Detect which cell encompasses the target text, then output its [x, y] center coordinate. 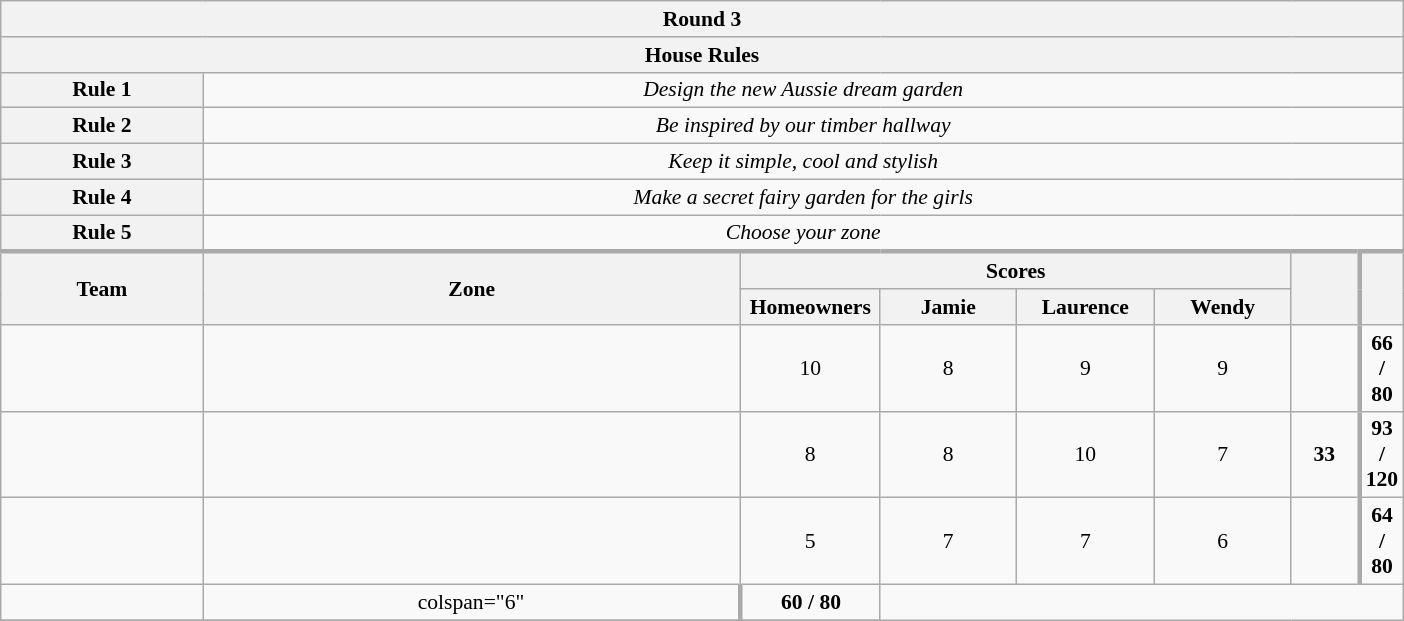
Round 3 [702, 19]
Design the new Aussie dream garden [803, 90]
64 / 80 [1381, 542]
6 [1222, 542]
Team [102, 288]
Laurence [1085, 307]
Rule 3 [102, 162]
Rule 5 [102, 234]
Make a secret fairy garden for the girls [803, 197]
5 [810, 542]
Rule 4 [102, 197]
Wendy [1222, 307]
Choose your zone [803, 234]
Zone [472, 288]
Keep it simple, cool and stylish [803, 162]
93 / 120 [1381, 454]
Be inspired by our timber hallway [803, 126]
colspan="6" [472, 603]
Homeowners [810, 307]
Rule 2 [102, 126]
33 [1325, 454]
Scores [1016, 270]
House Rules [702, 55]
60 / 80 [810, 603]
66 / 80 [1381, 368]
Jamie [948, 307]
Rule 1 [102, 90]
